Pinpoint the cell where the given text exists, returning its (x, y) midpoint coordinate. 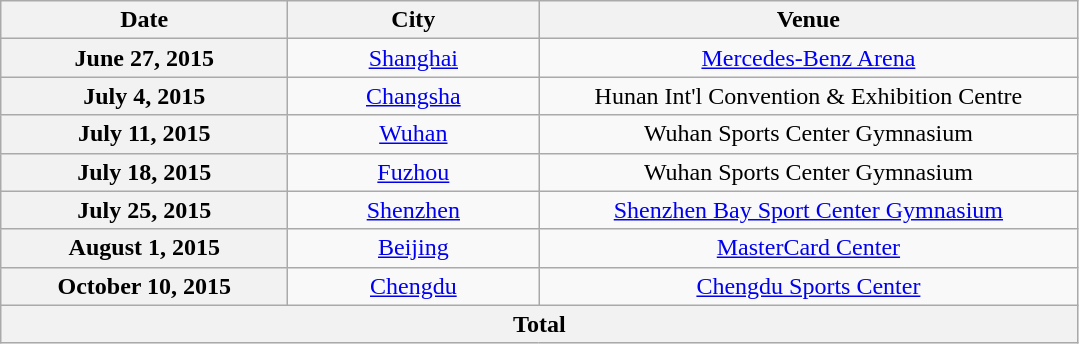
Hunan Int'l Convention & Exhibition Centre (808, 96)
Mercedes-Benz Arena (808, 58)
Venue (808, 20)
MasterCard Center (808, 248)
Date (144, 20)
Shenzhen (414, 210)
October 10, 2015 (144, 286)
City (414, 20)
Shenzhen Bay Sport Center Gymnasium (808, 210)
Wuhan (414, 134)
July 25, 2015 (144, 210)
Total (540, 324)
Chengdu (414, 286)
Fuzhou (414, 172)
July 18, 2015 (144, 172)
July 11, 2015 (144, 134)
Shanghai (414, 58)
August 1, 2015 (144, 248)
Chengdu Sports Center (808, 286)
July 4, 2015 (144, 96)
June 27, 2015 (144, 58)
Beijing (414, 248)
Changsha (414, 96)
